Capture the cell that displays the provided text and extract its (X, Y) central coordinate. 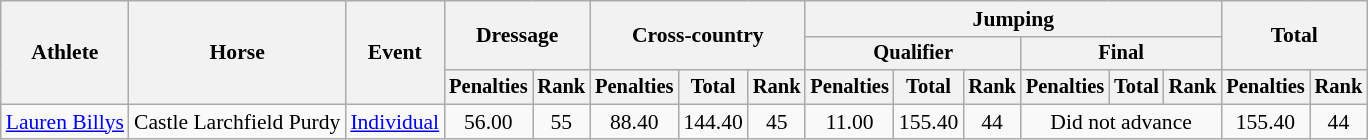
144.40 (712, 122)
11.00 (849, 122)
Event (394, 52)
56.00 (488, 122)
Dressage (517, 36)
Horse (237, 52)
55 (561, 122)
88.40 (634, 122)
Jumping (1013, 19)
Lauren Billys (65, 122)
Individual (394, 122)
Cross-country (698, 36)
Athlete (65, 52)
Final (1121, 54)
Did not advance (1121, 122)
45 (777, 122)
Castle Larchfield Purdy (237, 122)
Qualifier (912, 54)
